Output the (X, Y) coordinate of the center of the cell containing the given text.  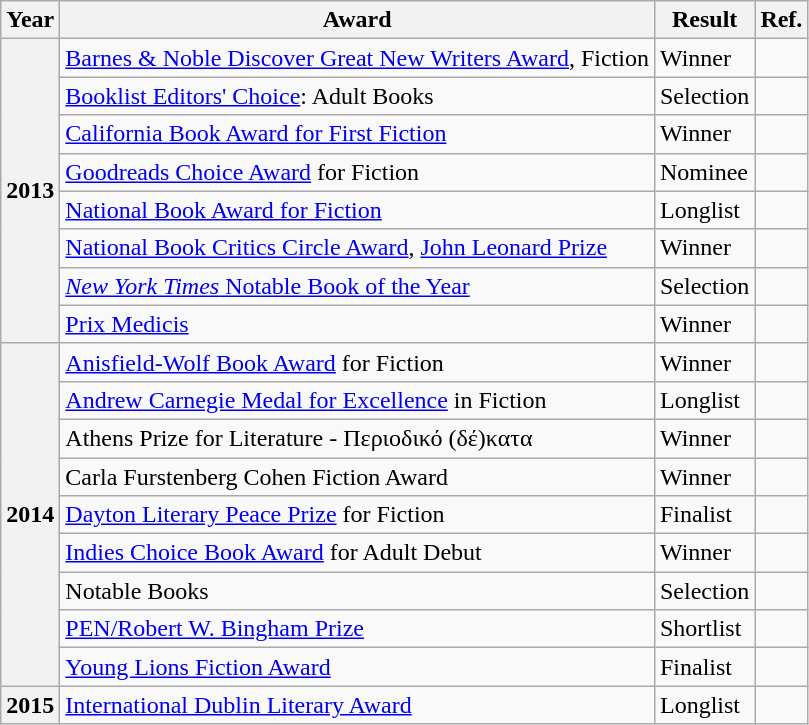
Ref. (782, 20)
Athens Prize for Literature - Περιοδικό (δέ)κατα (358, 438)
Young Lions Fiction Award (358, 667)
2015 (30, 705)
Dayton Literary Peace Prize for Fiction (358, 515)
Anisfield-Wolf Book Award for Fiction (358, 362)
Carla Furstenberg Cohen Fiction Award (358, 477)
Barnes & Noble Discover Great New Writers Award, Fiction (358, 58)
Award (358, 20)
Result (704, 20)
Goodreads Choice Award for Fiction (358, 172)
2013 (30, 191)
National Book Award for Fiction (358, 210)
Nominee (704, 172)
California Book Award for First Fiction (358, 134)
Prix Medicis (358, 324)
Indies Choice Book Award for Adult Debut (358, 553)
2014 (30, 514)
PEN/Robert W. Bingham Prize (358, 629)
International Dublin Literary Award (358, 705)
New York Times Notable Book of the Year (358, 286)
Shortlist (704, 629)
National Book Critics Circle Award, John Leonard Prize (358, 248)
Booklist Editors' Choice: Adult Books (358, 96)
Andrew Carnegie Medal for Excellence in Fiction (358, 400)
Year (30, 20)
Notable Books (358, 591)
